Scan for the cell matching the given text and deliver its [x, y] coordinate at center. 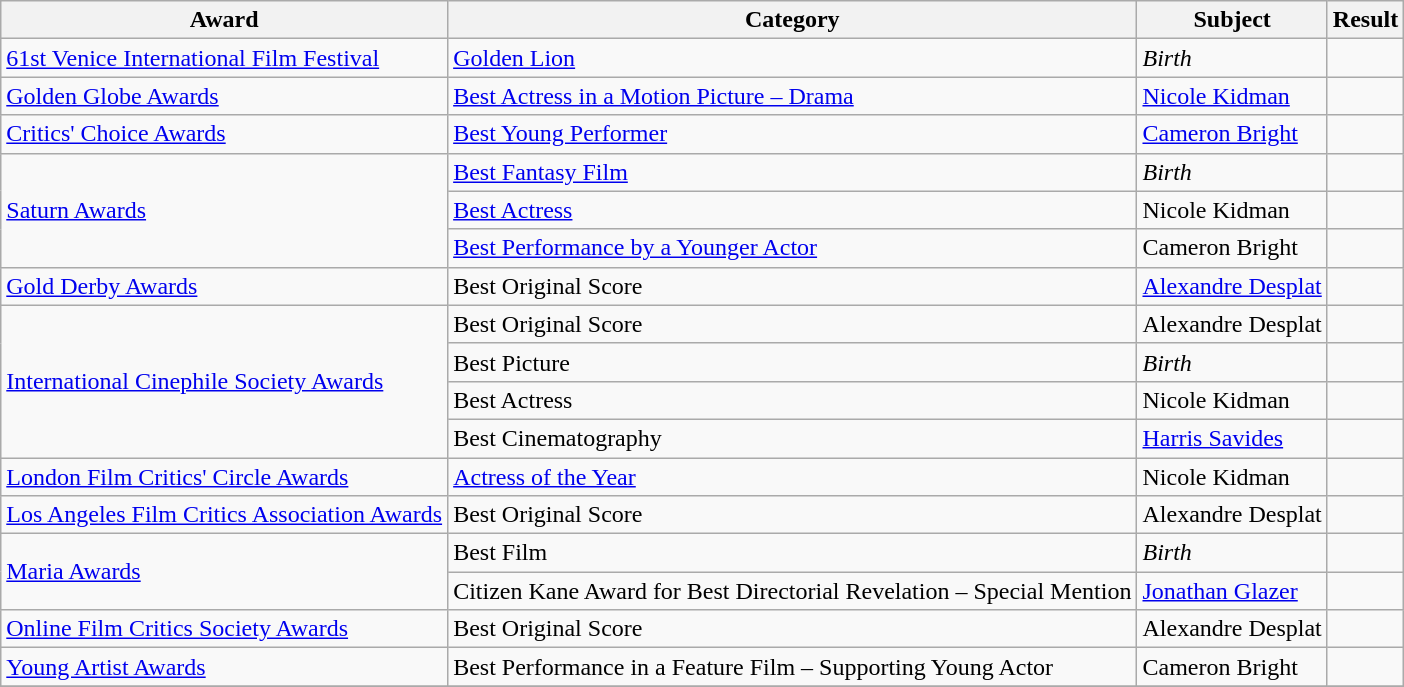
Los Angeles Film Critics Association Awards [224, 515]
Result [1365, 20]
Gold Derby Awards [224, 286]
Category [792, 20]
Best Actress in a Motion Picture – Drama [792, 96]
Subject [1232, 20]
Online Film Critics Society Awards [224, 629]
Maria Awards [224, 572]
Best Young Performer [792, 134]
Best Cinematography [792, 438]
International Cinephile Society Awards [224, 381]
Golden Globe Awards [224, 96]
Citizen Kane Award for Best Directorial Revelation – Special Mention [792, 591]
Best Performance by a Younger Actor [792, 248]
London Film Critics' Circle Awards [224, 477]
Critics' Choice Awards [224, 134]
Saturn Awards [224, 210]
Jonathan Glazer [1232, 591]
Best Fantasy Film [792, 172]
Award [224, 20]
Actress of the Year [792, 477]
Young Artist Awards [224, 667]
Harris Savides [1232, 438]
Best Performance in a Feature Film – Supporting Young Actor [792, 667]
Best Film [792, 553]
Best Picture [792, 362]
61st Venice International Film Festival [224, 58]
Golden Lion [792, 58]
